Determine the [x, y] coordinate at the center of the cell enclosing the given text.  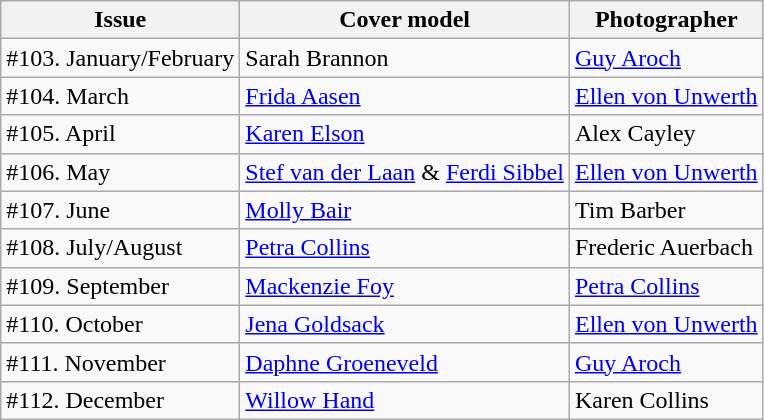
#111. November [120, 362]
#105. April [120, 134]
#108. July/August [120, 248]
Jena Goldsack [405, 324]
#106. May [120, 172]
Karen Collins [666, 400]
Karen Elson [405, 134]
#110. October [120, 324]
Alex Cayley [666, 134]
Issue [120, 20]
Mackenzie Foy [405, 286]
Stef van der Laan & Ferdi Sibbel [405, 172]
Photographer [666, 20]
#109. September [120, 286]
Cover model [405, 20]
Willow Hand [405, 400]
Tim Barber [666, 210]
Frederic Auerbach [666, 248]
#107. June [120, 210]
#103. January/February [120, 58]
Frida Aasen [405, 96]
Molly Bair [405, 210]
Sarah Brannon [405, 58]
#104. March [120, 96]
#112. December [120, 400]
Daphne Groeneveld [405, 362]
